Provide the [X, Y] coordinate of the cell's center where the given text is located.  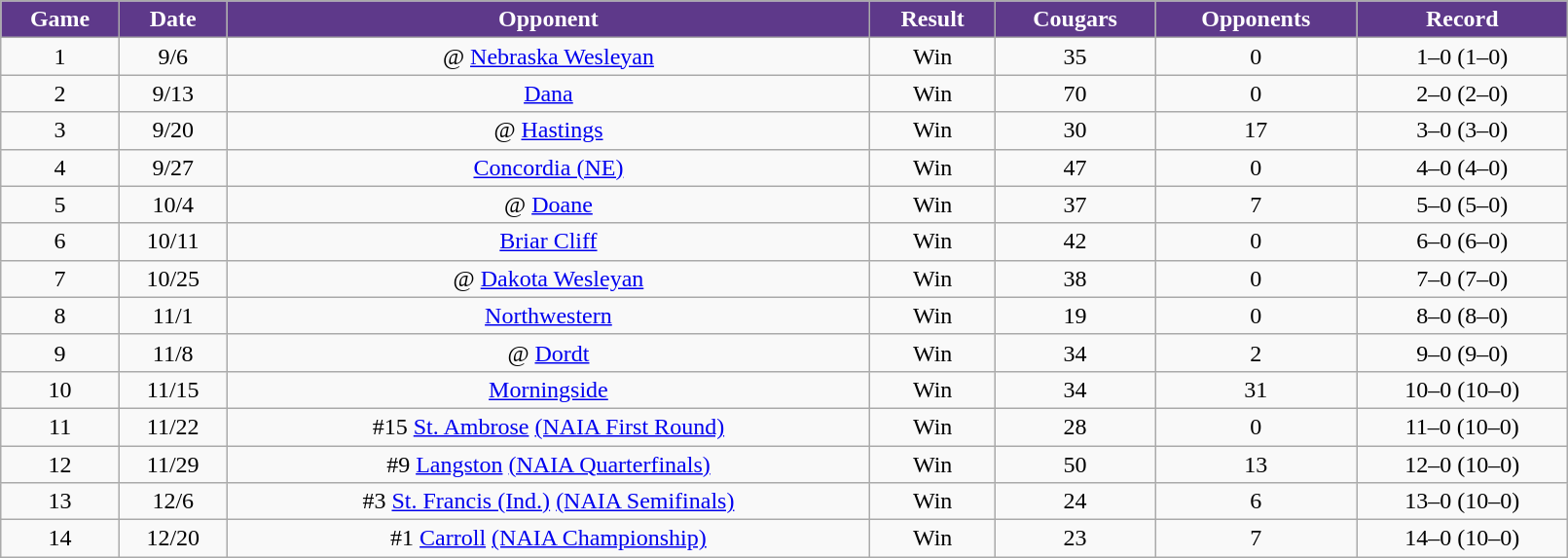
7–0 (7–0) [1462, 279]
9/6 [173, 56]
30 [1075, 130]
9 [60, 353]
1–0 (1–0) [1462, 56]
Briar Cliff [549, 242]
17 [1256, 130]
9/20 [173, 130]
28 [1075, 427]
10 [60, 390]
8 [60, 316]
4–0 (4–0) [1462, 167]
11/8 [173, 353]
@ Dordt [549, 353]
11/29 [173, 465]
50 [1075, 465]
#1 Carroll (NAIA Championship) [549, 539]
Date [173, 19]
@ Hastings [549, 130]
5 [60, 205]
8–0 (8–0) [1462, 316]
47 [1075, 167]
9–0 (9–0) [1462, 353]
13–0 (10–0) [1462, 502]
@ Doane [549, 205]
42 [1075, 242]
37 [1075, 205]
10/11 [173, 242]
Cougars [1075, 19]
6–0 (6–0) [1462, 242]
38 [1075, 279]
12 [60, 465]
12/20 [173, 539]
4 [60, 167]
Opponents [1256, 19]
2–0 (2–0) [1462, 93]
5–0 (5–0) [1462, 205]
11–0 (10–0) [1462, 427]
11/1 [173, 316]
1 [60, 56]
12–0 (10–0) [1462, 465]
19 [1075, 316]
23 [1075, 539]
Dana [549, 93]
11 [60, 427]
#15 St. Ambrose (NAIA First Round) [549, 427]
10/4 [173, 205]
3 [60, 130]
Northwestern [549, 316]
24 [1075, 502]
14 [60, 539]
@ Nebraska Wesleyan [549, 56]
@ Dakota Wesleyan [549, 279]
Record [1462, 19]
11/15 [173, 390]
9/27 [173, 167]
70 [1075, 93]
Game [60, 19]
11/22 [173, 427]
#3 St. Francis (Ind.) (NAIA Semifinals) [549, 502]
14–0 (10–0) [1462, 539]
Result [932, 19]
31 [1256, 390]
#9 Langston (NAIA Quarterfinals) [549, 465]
Concordia (NE) [549, 167]
3–0 (3–0) [1462, 130]
10/25 [173, 279]
10–0 (10–0) [1462, 390]
Morningside [549, 390]
35 [1075, 56]
Opponent [549, 19]
12/6 [173, 502]
9/13 [173, 93]
